For the text-containing cell, return its midpoint in (x, y) coordinate format. 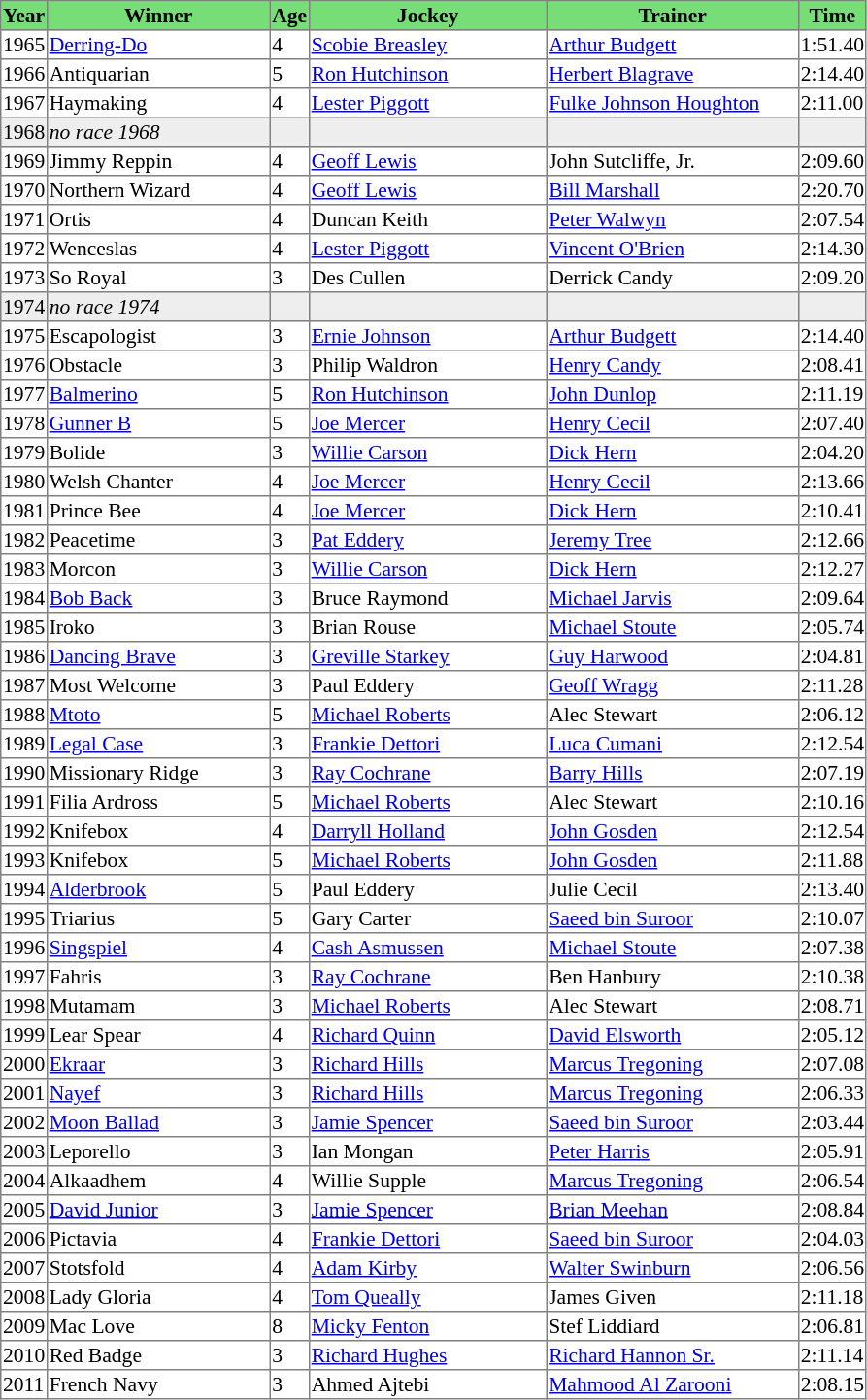
1982 (24, 540)
2:08.41 (832, 365)
2:12.66 (832, 540)
Haymaking (158, 103)
Leporello (158, 1151)
Age (289, 16)
2011 (24, 1384)
1:51.40 (832, 45)
2:06.81 (832, 1326)
2:11.28 (832, 685)
2:06.12 (832, 715)
2:04.20 (832, 452)
2:10.41 (832, 511)
2006 (24, 1239)
Brian Meehan (673, 1210)
2:07.54 (832, 219)
2:13.66 (832, 482)
Nayef (158, 1093)
2:10.07 (832, 918)
Bill Marshall (673, 190)
1975 (24, 336)
1996 (24, 948)
Mtoto (158, 715)
2:10.38 (832, 977)
1974 (24, 307)
2:08.15 (832, 1384)
2:14.30 (832, 249)
James Given (673, 1297)
Greville Starkey (427, 656)
Derrick Candy (673, 278)
Michael Jarvis (673, 598)
Pat Eddery (427, 540)
no race 1968 (158, 132)
Missionary Ridge (158, 773)
Luca Cumani (673, 744)
2:07.38 (832, 948)
2:08.71 (832, 1006)
2005 (24, 1210)
1990 (24, 773)
Micky Fenton (427, 1326)
1976 (24, 365)
1997 (24, 977)
1966 (24, 74)
1985 (24, 627)
Richard Hannon Sr. (673, 1355)
1988 (24, 715)
1978 (24, 423)
2000 (24, 1064)
Trainer (673, 16)
8 (289, 1326)
1995 (24, 918)
2009 (24, 1326)
Time (832, 16)
2:03.44 (832, 1122)
2:04.81 (832, 656)
1973 (24, 278)
2008 (24, 1297)
Herbert Blagrave (673, 74)
2:11.14 (832, 1355)
Moon Ballad (158, 1122)
Barry Hills (673, 773)
Mac Love (158, 1326)
2:06.54 (832, 1181)
French Navy (158, 1384)
1980 (24, 482)
2:05.12 (832, 1035)
Duncan Keith (427, 219)
Ortis (158, 219)
2:11.19 (832, 394)
Des Cullen (427, 278)
Fulke Johnson Houghton (673, 103)
1992 (24, 831)
Fahris (158, 977)
Legal Case (158, 744)
Tom Queally (427, 1297)
1965 (24, 45)
1970 (24, 190)
2:12.27 (832, 569)
Darryll Holland (427, 831)
1977 (24, 394)
So Royal (158, 278)
Richard Quinn (427, 1035)
2:08.84 (832, 1210)
Adam Kirby (427, 1268)
Jockey (427, 16)
2:05.74 (832, 627)
Singspiel (158, 948)
2:09.64 (832, 598)
Escapologist (158, 336)
2007 (24, 1268)
Stotsfold (158, 1268)
John Dunlop (673, 394)
2:07.40 (832, 423)
1979 (24, 452)
2001 (24, 1093)
2:06.56 (832, 1268)
1986 (24, 656)
1968 (24, 132)
Bolide (158, 452)
David Elsworth (673, 1035)
Julie Cecil (673, 889)
1991 (24, 802)
Triarius (158, 918)
2:05.91 (832, 1151)
2:07.08 (832, 1064)
1993 (24, 860)
Ernie Johnson (427, 336)
Willie Supple (427, 1181)
2:04.03 (832, 1239)
Jimmy Reppin (158, 161)
1967 (24, 103)
Lear Spear (158, 1035)
1971 (24, 219)
Vincent O'Brien (673, 249)
Walter Swinburn (673, 1268)
John Sutcliffe, Jr. (673, 161)
Winner (158, 16)
Scobie Breasley (427, 45)
Derring-Do (158, 45)
1994 (24, 889)
2:09.20 (832, 278)
Ahmed Ajtebi (427, 1384)
Stef Liddiard (673, 1326)
2:20.70 (832, 190)
Cash Asmussen (427, 948)
2:13.40 (832, 889)
David Junior (158, 1210)
Balmerino (158, 394)
2:11.18 (832, 1297)
Bob Back (158, 598)
Peter Walwyn (673, 219)
2002 (24, 1122)
Alderbrook (158, 889)
Ben Hanbury (673, 977)
2003 (24, 1151)
1981 (24, 511)
2:11.88 (832, 860)
1984 (24, 598)
Most Welcome (158, 685)
Peter Harris (673, 1151)
Filia Ardross (158, 802)
2:11.00 (832, 103)
Red Badge (158, 1355)
Northern Wizard (158, 190)
Antiquarian (158, 74)
Mahmood Al Zarooni (673, 1384)
no race 1974 (158, 307)
2:10.16 (832, 802)
1969 (24, 161)
Prince Bee (158, 511)
Richard Hughes (427, 1355)
Pictavia (158, 1239)
1972 (24, 249)
2:06.33 (832, 1093)
1989 (24, 744)
2:09.60 (832, 161)
Obstacle (158, 365)
Guy Harwood (673, 656)
Ekraar (158, 1064)
1998 (24, 1006)
Wenceslas (158, 249)
Mutamam (158, 1006)
Gary Carter (427, 918)
Year (24, 16)
1983 (24, 569)
Geoff Wragg (673, 685)
Iroko (158, 627)
Welsh Chanter (158, 482)
Henry Candy (673, 365)
Philip Waldron (427, 365)
1987 (24, 685)
Gunner B (158, 423)
Bruce Raymond (427, 598)
Brian Rouse (427, 627)
2010 (24, 1355)
Dancing Brave (158, 656)
Lady Gloria (158, 1297)
Peacetime (158, 540)
2004 (24, 1181)
1999 (24, 1035)
Jeremy Tree (673, 540)
Alkaadhem (158, 1181)
Morcon (158, 569)
2:07.19 (832, 773)
Ian Mongan (427, 1151)
